Provide the (X, Y) coordinate of the cell's center where the given text is located.  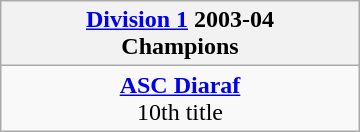
ASC Diaraf10th title (180, 98)
Division 1 2003-04Champions (180, 34)
